Scan for the cell matching the given text and deliver its [x, y] coordinate at center. 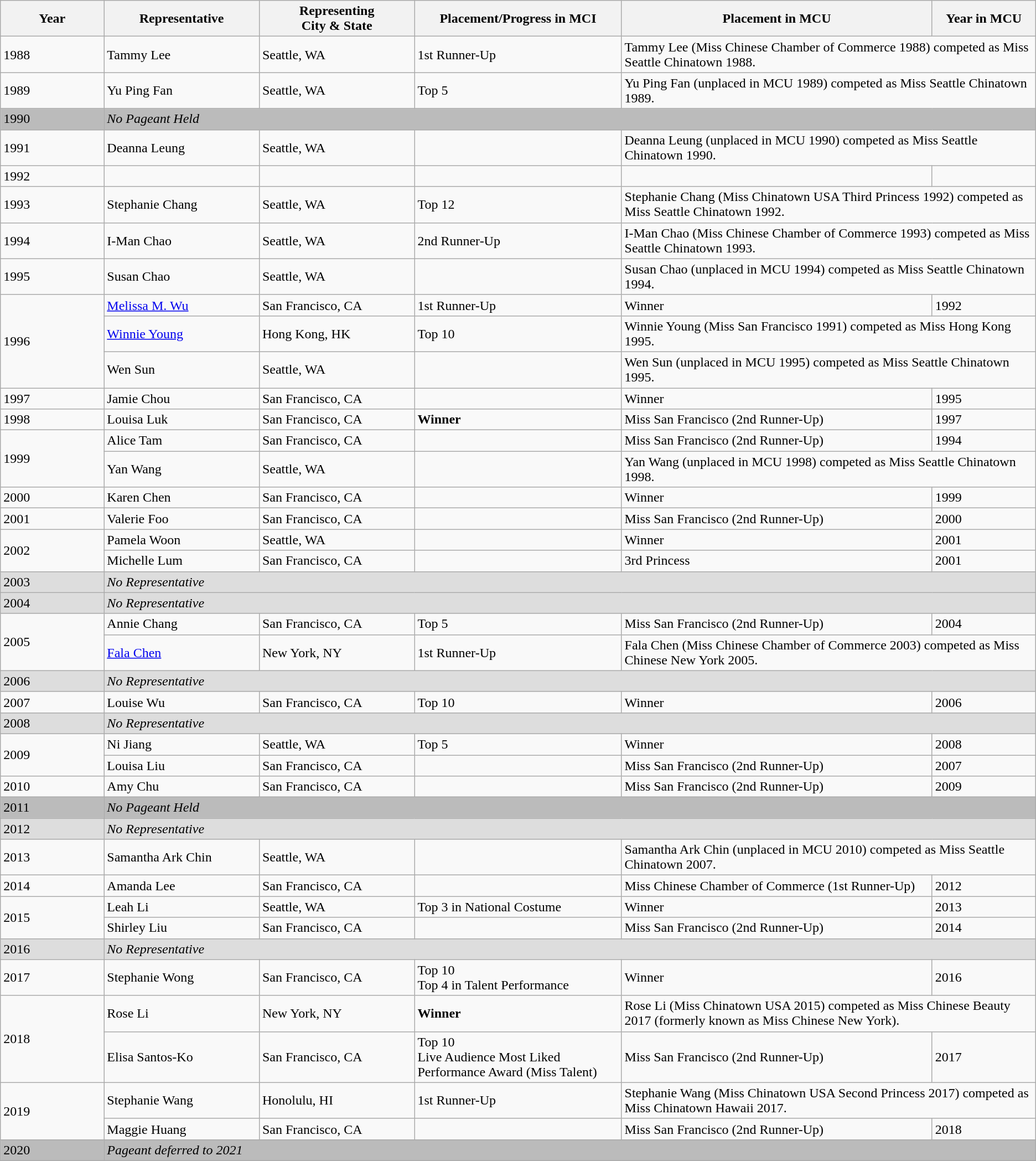
Stephanie Wang [182, 1101]
Jamie Chou [182, 398]
Yu Ping Fan (unplaced in MCU 1989) competed as Miss Seattle Chinatown 1989. [828, 91]
Samantha Ark Chin [182, 857]
Winnie Young [182, 333]
Fala Chen (Miss Chinese Chamber of Commerce 2003) competed as Miss Chinese New York 2005. [828, 652]
Yan Wang [182, 469]
Honolulu, HI [336, 1101]
RepresentingCity & State [336, 19]
2003 [52, 582]
2020 [52, 1150]
Rose Li [182, 1013]
Wen Sun [182, 370]
Miss Chinese Chamber of Commerce (1st Runner-Up) [777, 886]
Maggie Huang [182, 1129]
2019 [52, 1111]
Karen Chen [182, 498]
Deanna Leung [182, 147]
Year in MCU [984, 19]
Top 12 [518, 205]
Elisa Santos-Ko [182, 1057]
Yu Ping Fan [182, 91]
1989 [52, 91]
Stephanie Wong [182, 978]
Susan Chao [182, 277]
Placement in MCU [777, 19]
1993 [52, 205]
1996 [52, 341]
Pamela Woon [182, 540]
Representative [182, 19]
I-Man Chao (Miss Chinese Chamber of Commerce 1993) competed as Miss Seattle Chinatown 1993. [828, 240]
Hong Kong, HK [336, 333]
Deanna Leung (unplaced in MCU 1990) competed as Miss Seattle Chinatown 1990. [828, 147]
1988 [52, 54]
Winnie Young (Miss San Francisco 1991) competed as Miss Hong Kong 1995. [828, 333]
Placement/Progress in MCI [518, 19]
Stephanie Chang (Miss Chinatown USA Third Princess 1992) competed as Miss Seattle Chinatown 1992. [828, 205]
Tammy Lee [182, 54]
Samantha Ark Chin (unplaced in MCU 2010) competed as Miss Seattle Chinatown 2007. [828, 857]
Amanda Lee [182, 886]
3rd Princess [777, 561]
Susan Chao (unplaced in MCU 1994) competed as Miss Seattle Chinatown 1994. [828, 277]
Pageant deferred to 2021 [570, 1150]
2010 [52, 787]
Louisa Liu [182, 766]
Melissa M. Wu [182, 305]
Michelle Lum [182, 561]
Wen Sun (unplaced in MCU 1995) competed as Miss Seattle Chinatown 1995. [828, 370]
Stephanie Chang [182, 205]
Amy Chu [182, 787]
Top 10Top 4 in Talent Performance [518, 978]
2nd Runner-Up [518, 240]
2011 [52, 808]
Stephanie Wang (Miss Chinatown USA Second Princess 2017) competed as Miss Chinatown Hawaii 2017. [828, 1101]
Leah Li [182, 907]
Shirley Liu [182, 928]
Annie Chang [182, 624]
2005 [52, 642]
Rose Li (Miss Chinatown USA 2015) competed as Miss Chinese Beauty 2017 (formerly known as Miss Chinese New York). [828, 1013]
2002 [52, 550]
Louisa Luk [182, 420]
Louise Wu [182, 702]
Top 3 in National Costume [518, 907]
2015 [52, 917]
Tammy Lee (Miss Chinese Chamber of Commerce 1988) competed as Miss Seattle Chinatown 1988. [828, 54]
I-Man Chao [182, 240]
1998 [52, 420]
Ni Jiang [182, 744]
Valerie Foo [182, 519]
Year [52, 19]
Alice Tam [182, 441]
Fala Chen [182, 652]
Top 10Live Audience Most Liked Performance Award (Miss Talent) [518, 1057]
Yan Wang (unplaced in MCU 1998) competed as Miss Seattle Chinatown 1998. [828, 469]
1990 [52, 119]
1991 [52, 147]
